Detect which cell encompasses the target text, then output its (x, y) center coordinate. 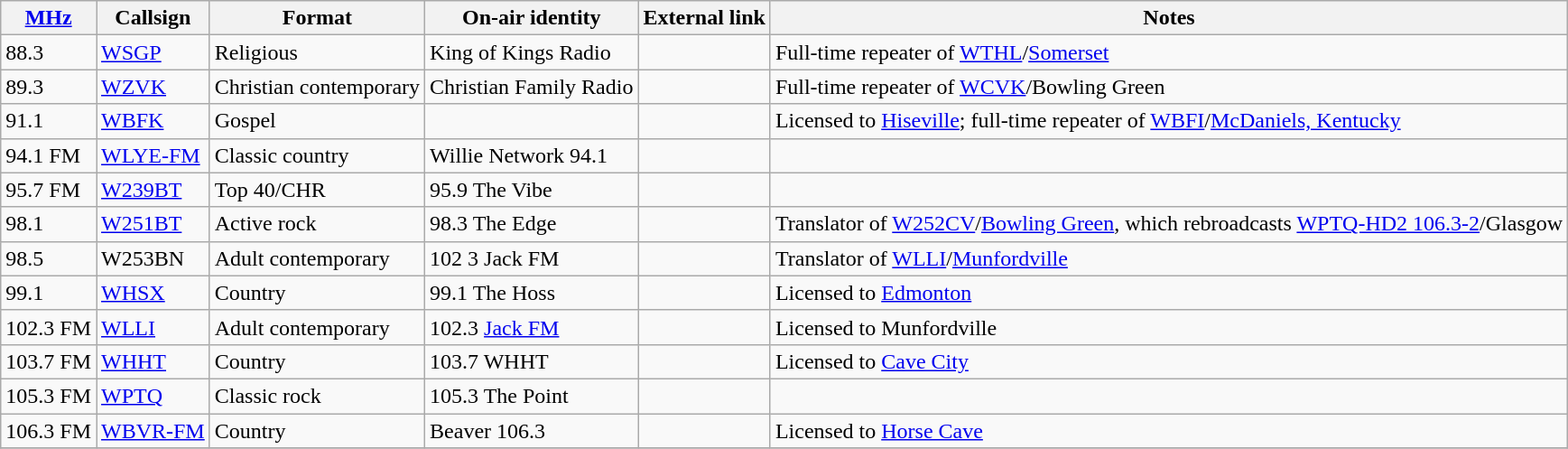
Classic rock (317, 396)
WHHT (153, 361)
Top 40/CHR (317, 190)
Willie Network 94.1 (532, 155)
98.1 (49, 224)
Licensed to Cave City (1168, 361)
Format (317, 18)
99.1 (49, 293)
103.7 FM (49, 361)
Classic country (317, 155)
External link (704, 18)
Religious (317, 52)
Beaver 106.3 (532, 431)
On-air identity (532, 18)
W253BN (153, 258)
99.1 The Hoss (532, 293)
105.3 The Point (532, 396)
98.5 (49, 258)
95.7 FM (49, 190)
W239BT (153, 190)
Christian Family Radio (532, 87)
Notes (1168, 18)
102.3 Jack FM (532, 327)
King of Kings Radio (532, 52)
WHSX (153, 293)
MHz (49, 18)
95.9 The Vibe (532, 190)
Christian contemporary (317, 87)
WPTQ (153, 396)
106.3 FM (49, 431)
Callsign (153, 18)
WBVR-FM (153, 431)
Translator of WLLI/Munfordville (1168, 258)
WBFK (153, 121)
WSGP (153, 52)
105.3 FM (49, 396)
Licensed to Hiseville; full-time repeater of WBFI/McDaniels, Kentucky (1168, 121)
W251BT (153, 224)
103.7 WHHT (532, 361)
Full-time repeater of WTHL/Somerset (1168, 52)
Licensed to Edmonton (1168, 293)
98.3 The Edge (532, 224)
WLYE-FM (153, 155)
Full-time repeater of WCVK/Bowling Green (1168, 87)
Active rock (317, 224)
102.3 FM (49, 327)
89.3 (49, 87)
WZVK (153, 87)
91.1 (49, 121)
WLLI (153, 327)
Licensed to Munfordville (1168, 327)
102 3 Jack FM (532, 258)
94.1 FM (49, 155)
88.3 (49, 52)
Translator of W252CV/Bowling Green, which rebroadcasts WPTQ-HD2 106.3-2/Glasgow (1168, 224)
Licensed to Horse Cave (1168, 431)
Gospel (317, 121)
